Find where the given text appears and provide that cell's center as [x, y] coordinate. 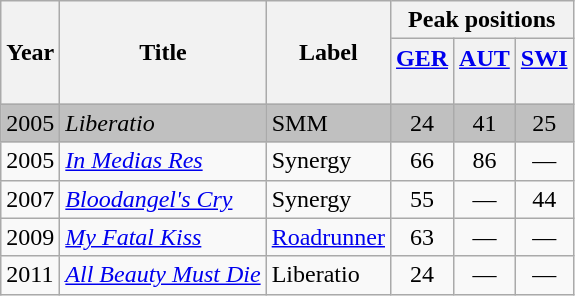
66 [422, 161]
All Beauty Must Die [163, 275]
Peak positions [482, 20]
Title [163, 52]
63 [422, 237]
2011 [30, 275]
SMM [328, 123]
AUT [485, 72]
Label [328, 52]
25 [544, 123]
In Medias Res [163, 161]
GER [422, 72]
Year [30, 52]
55 [422, 199]
Roadrunner [328, 237]
86 [485, 161]
2007 [30, 199]
2009 [30, 237]
SWI [544, 72]
41 [485, 123]
44 [544, 199]
Bloodangel's Cry [163, 199]
My Fatal Kiss [163, 237]
